Pinpoint the cell where the given text exists, returning its (X, Y) midpoint coordinate. 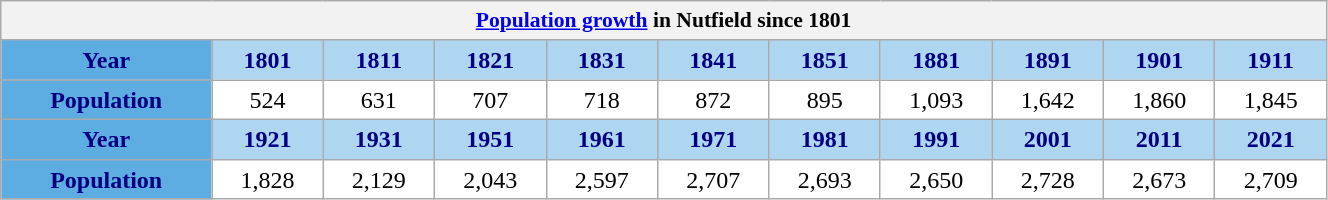
1991 (936, 139)
1821 (490, 60)
524 (268, 100)
2,673 (1158, 179)
1,093 (936, 100)
2,129 (378, 179)
2021 (1271, 139)
2,043 (490, 179)
1811 (378, 60)
707 (490, 100)
1,828 (268, 179)
1981 (824, 139)
2,707 (714, 179)
1841 (714, 60)
Population growth in Nutfield since 1801 (664, 20)
1,845 (1271, 100)
2,728 (1048, 179)
1961 (602, 139)
1921 (268, 139)
1911 (1271, 60)
718 (602, 100)
1851 (824, 60)
1971 (714, 139)
631 (378, 100)
1,860 (1158, 100)
895 (824, 100)
1891 (1048, 60)
2011 (1158, 139)
1881 (936, 60)
2,650 (936, 179)
1951 (490, 139)
1,642 (1048, 100)
2,597 (602, 179)
2001 (1048, 139)
2,693 (824, 179)
872 (714, 100)
1801 (268, 60)
1931 (378, 139)
2,709 (1271, 179)
1831 (602, 60)
1901 (1158, 60)
